Return [X, Y] of the center of cell containing provided text 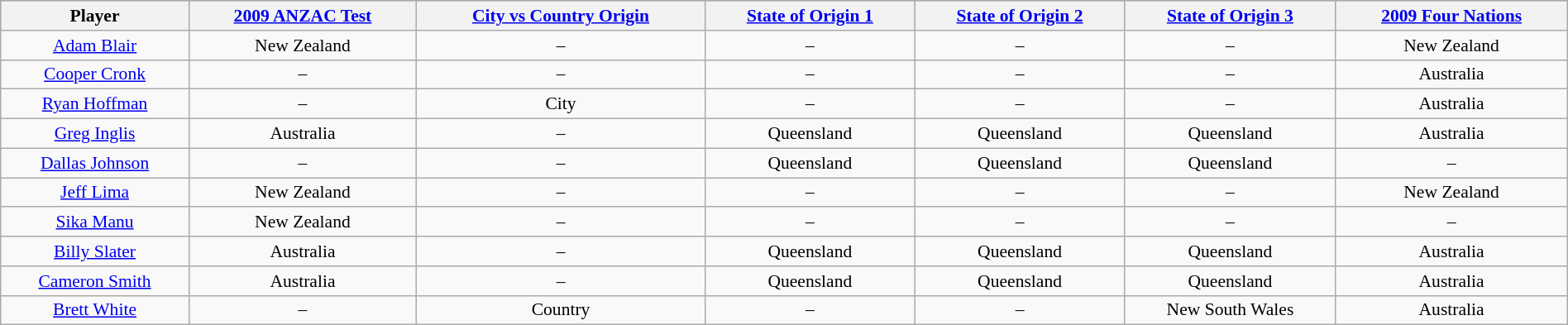
State of Origin 2 [1020, 16]
Sika Manu [95, 222]
Jeff Lima [95, 193]
Cameron Smith [95, 281]
Greg Inglis [95, 134]
City vs Country Origin [561, 16]
State of Origin 3 [1231, 16]
Adam Blair [95, 45]
City [561, 104]
Country [561, 310]
Ryan Hoffman [95, 104]
Billy Slater [95, 251]
Cooper Cronk [95, 74]
New South Wales [1231, 310]
State of Origin 1 [810, 16]
Brett White [95, 310]
Dallas Johnson [95, 163]
2009 ANZAC Test [303, 16]
2009 Four Nations [1451, 16]
Player [95, 16]
